Pinpoint the cell where the given text exists, returning its (X, Y) midpoint coordinate. 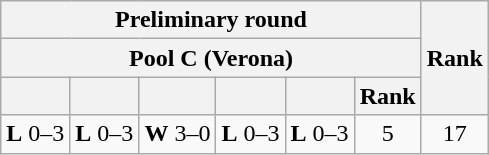
Pool C (Verona) (211, 58)
17 (454, 134)
Preliminary round (211, 20)
5 (388, 134)
W 3–0 (178, 134)
